For the text-containing cell, return its midpoint in (x, y) coordinate format. 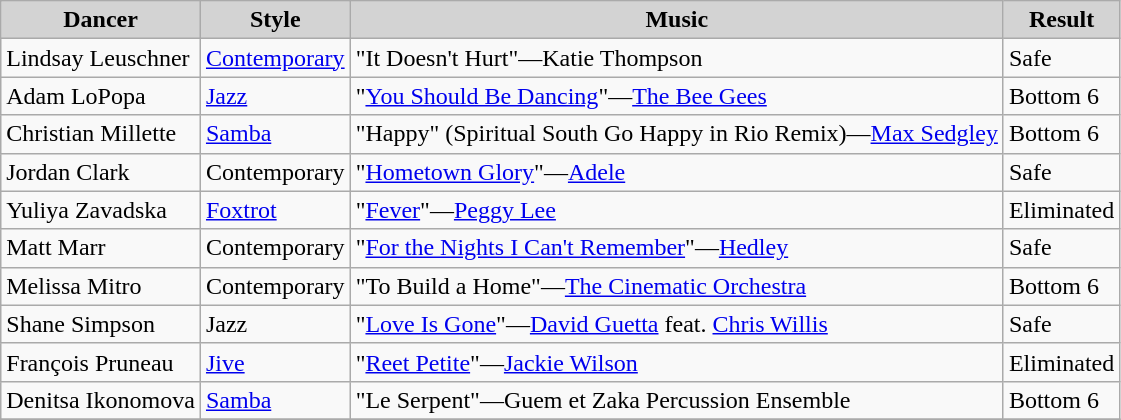
"Happy" (Spiritual South Go Happy in Rio Remix)—Max Sedgley (676, 134)
Style (275, 20)
Denitsa Ikonomova (101, 400)
Shane Simpson (101, 324)
"Le Serpent"—Guem et Zaka Percussion Ensemble (676, 400)
"Hometown Glory"—Adele (676, 172)
Foxtrot (275, 210)
Dancer (101, 20)
"It Doesn't Hurt"—Katie Thompson (676, 58)
Yuliya Zavadska (101, 210)
Matt Marr (101, 248)
Melissa Mitro (101, 286)
"For the Nights I Can't Remember"—Hedley (676, 248)
François Pruneau (101, 362)
Jordan Clark (101, 172)
"To Build a Home"—The Cinematic Orchestra (676, 286)
"Reet Petite"—Jackie Wilson (676, 362)
"You Should Be Dancing"—The Bee Gees (676, 96)
Result (1061, 20)
"Fever"—Peggy Lee (676, 210)
Music (676, 20)
Jive (275, 362)
Adam LoPopa (101, 96)
Lindsay Leuschner (101, 58)
"Love Is Gone"—David Guetta feat. Chris Willis (676, 324)
Christian Millette (101, 134)
